Pinpoint the cell where the given text exists, returning its (X, Y) midpoint coordinate. 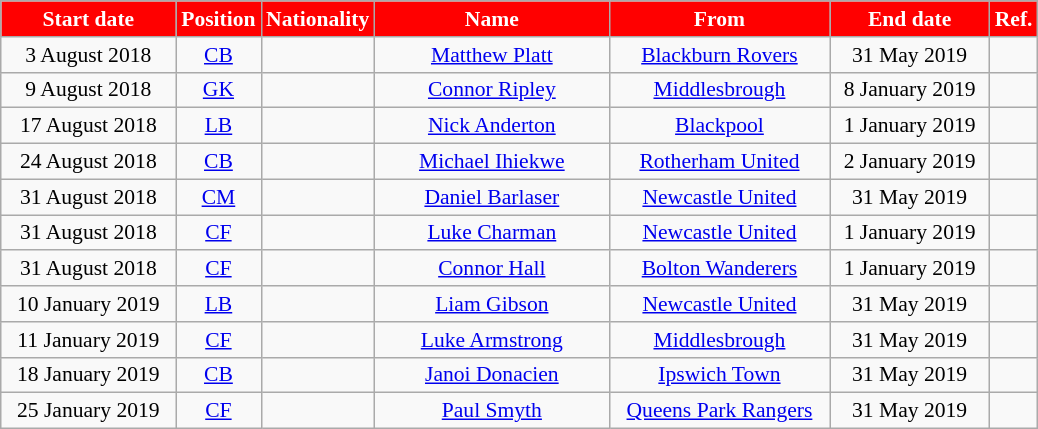
17 August 2018 (88, 126)
Connor Ripley (492, 90)
Janoi Donacien (492, 375)
Blackburn Rovers (719, 55)
GK (218, 90)
10 January 2019 (88, 304)
Position (218, 19)
2 January 2019 (910, 162)
Name (492, 19)
From (719, 19)
Rotherham United (719, 162)
Connor Hall (492, 269)
Nick Anderton (492, 126)
Matthew Platt (492, 55)
Queens Park Rangers (719, 411)
9 August 2018 (88, 90)
3 August 2018 (88, 55)
Daniel Barlaser (492, 197)
Paul Smyth (492, 411)
Blackpool (719, 126)
CM (218, 197)
24 August 2018 (88, 162)
18 January 2019 (88, 375)
Ipswich Town (719, 375)
8 January 2019 (910, 90)
Nationality (318, 19)
11 January 2019 (88, 340)
Michael Ihiekwe (492, 162)
Liam Gibson (492, 304)
Luke Charman (492, 233)
Ref. (1014, 19)
End date (910, 19)
Luke Armstrong (492, 340)
Bolton Wanderers (719, 269)
25 January 2019 (88, 411)
Start date (88, 19)
